Find where the given text appears and provide that cell's center as [x, y] coordinate. 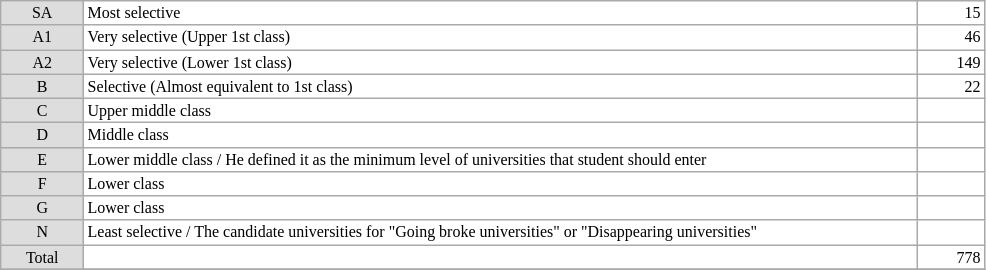
F [42, 183]
A2 [42, 62]
E [42, 159]
Least selective / The candidate universities for "Going broke universities" or "Disappearing universities" [500, 232]
778 [950, 256]
Middle class [500, 135]
Very selective (Upper 1st class) [500, 37]
Most selective [500, 13]
46 [950, 37]
Total [42, 256]
Upper middle class [500, 110]
G [42, 208]
B [42, 86]
A1 [42, 37]
SA [42, 13]
15 [950, 13]
D [42, 135]
C [42, 110]
149 [950, 62]
Lower middle class / He defined it as the minimum level of universities that student should enter [500, 159]
Selective (Almost equivalent to 1st class) [500, 86]
Very selective (Lower 1st class) [500, 62]
22 [950, 86]
N [42, 232]
